Find where the given text appears and provide that cell's center as [x, y] coordinate. 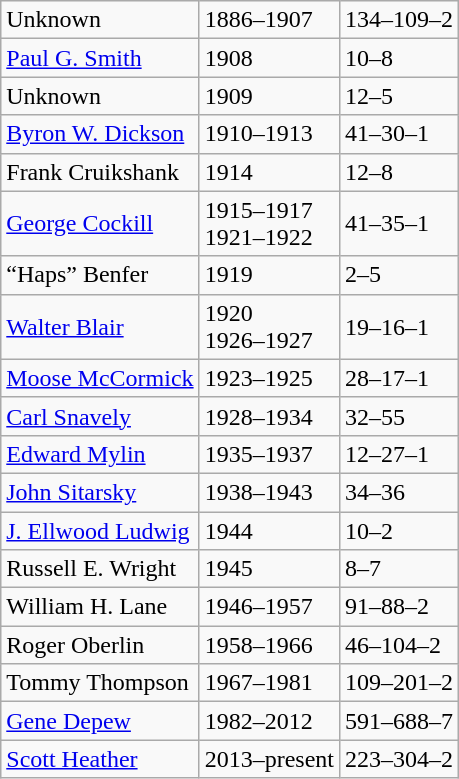
1908 [269, 58]
41–35–1 [398, 224]
8–7 [398, 569]
1915–19171921–1922 [269, 224]
1967–1981 [269, 683]
46–104–2 [398, 645]
32–55 [398, 416]
1935–1937 [269, 454]
Tommy Thompson [100, 683]
Frank Cruikshank [100, 172]
1923–1925 [269, 378]
12–27–1 [398, 454]
2013–present [269, 759]
Russell E. Wright [100, 569]
109–201–2 [398, 683]
Walter Blair [100, 326]
Carl Snavely [100, 416]
1928–1934 [269, 416]
2–5 [398, 275]
10–2 [398, 531]
1909 [269, 96]
28–17–1 [398, 378]
Moose McCormick [100, 378]
1938–1943 [269, 492]
12–5 [398, 96]
91–88–2 [398, 607]
“Haps” Benfer [100, 275]
John Sitarsky [100, 492]
1982–2012 [269, 721]
1946–1957 [269, 607]
12–8 [398, 172]
Byron W. Dickson [100, 134]
J. Ellwood Ludwig [100, 531]
1886–1907 [269, 20]
Edward Mylin [100, 454]
41–30–1 [398, 134]
1914 [269, 172]
William H. Lane [100, 607]
134–109–2 [398, 20]
Scott Heather [100, 759]
19–16–1 [398, 326]
10–8 [398, 58]
1945 [269, 569]
34–36 [398, 492]
1919 [269, 275]
1958–1966 [269, 645]
Paul G. Smith [100, 58]
George Cockill [100, 224]
Gene Depew [100, 721]
19201926–1927 [269, 326]
1910–1913 [269, 134]
591–688–7 [398, 721]
1944 [269, 531]
223–304–2 [398, 759]
Roger Oberlin [100, 645]
